For the text-containing cell, return its midpoint in [x, y] coordinate format. 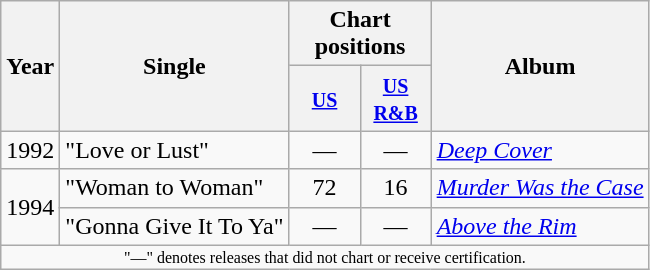
Above the Rim [540, 226]
1992 [30, 150]
"Gonna Give It To Ya" [174, 226]
1994 [30, 207]
"Woman to Woman" [174, 188]
Deep Cover [540, 150]
Year [30, 66]
72 [324, 188]
US R&B [396, 98]
Chart positions [360, 34]
Single [174, 66]
Murder Was the Case [540, 188]
US [324, 98]
Album [540, 66]
"—" denotes releases that did not chart or receive certification. [325, 257]
16 [396, 188]
"Love or Lust" [174, 150]
